Detect which cell encompasses the target text, then output its (x, y) center coordinate. 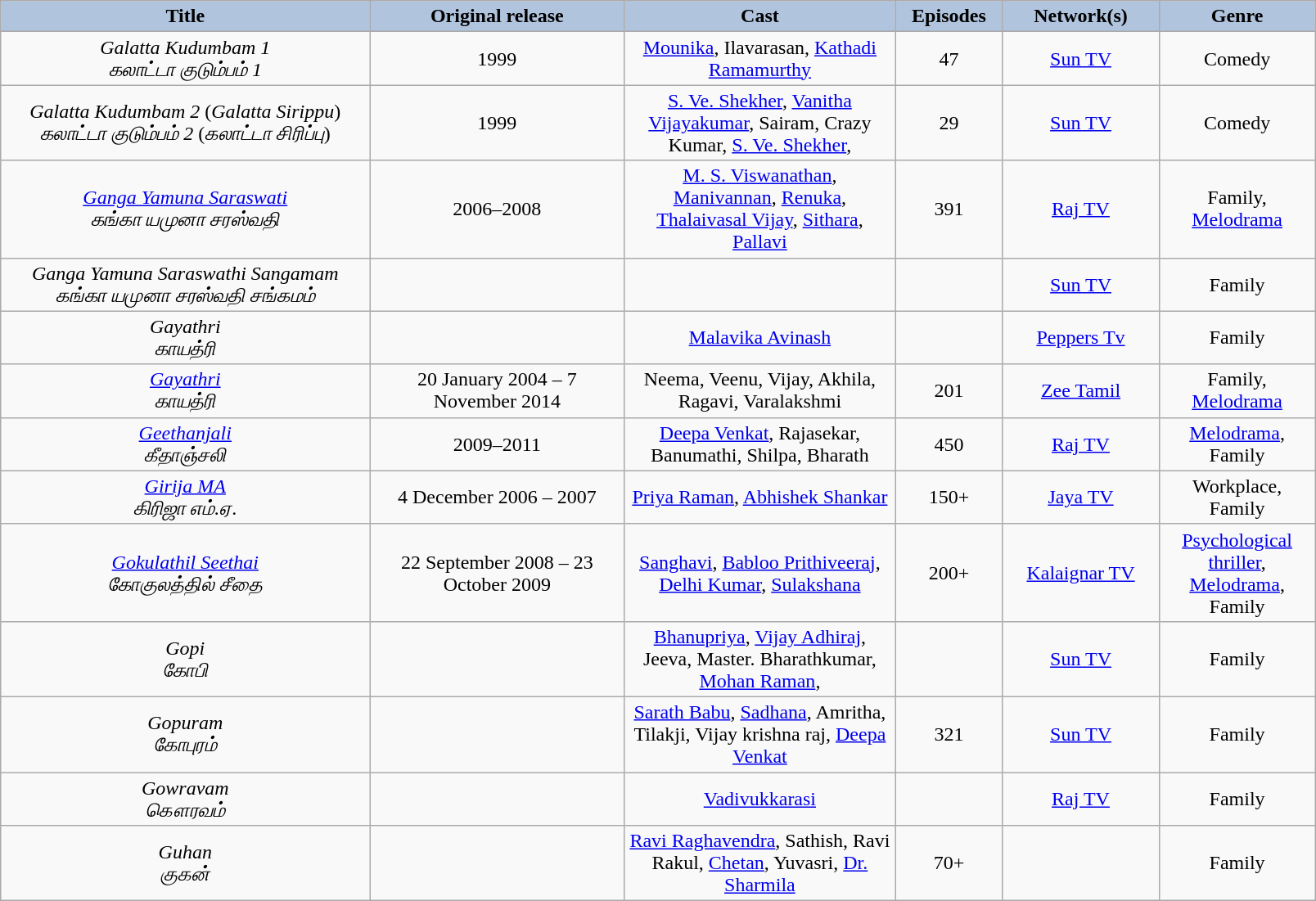
Ganga Yamuna Saraswathi Sangamam கங்கா யமுனா சரஸ்வதி சங்கமம் (185, 285)
Workplace, Family (1237, 498)
Deepa Venkat, Rajasekar, Banumathi, Shilpa, Bharath (759, 444)
2006–2008 (498, 209)
Bhanupriya, Vijay Adhiraj, Jeeva, Master. Bharathkumar, Mohan Raman, (759, 659)
Malavika Avinash (759, 337)
Original release (498, 16)
Jaya TV (1080, 498)
391 (949, 209)
Ravi Raghavendra, Sathish, Ravi Rakul, Chetan, Yuvasri, Dr. Sharmila (759, 863)
4 December 2006 – 2007 (498, 498)
200+ (949, 573)
Title (185, 16)
Vadivukkarasi (759, 799)
Cast (759, 16)
201 (949, 391)
Peppers Tv (1080, 337)
S. Ve. Shekher, Vanitha Vijayakumar, Sairam, Crazy Kumar, S. Ve. Shekher, (759, 123)
321 (949, 734)
Kalaignar TV (1080, 573)
Guhan குகன் (185, 863)
Gopuram கோபுரம் (185, 734)
150+ (949, 498)
20 January 2004 – 7 November 2014 (498, 391)
Galatta Kudumbam 2 (Galatta Sirippu) கலாட்டா குடும்பம் 2 (கலாட்டா சிரிப்பு) (185, 123)
Galatta Kudumbam 1 கலாட்டா குடும்பம் 1 (185, 59)
Gokulathil Seethai கோகுலத்தில் சீதை (185, 573)
Geethanjali கீதாஞ்சலி (185, 444)
29 (949, 123)
Gopi கோபி (185, 659)
Girija MA கிரிஜா எம்.ஏ. (185, 498)
Priya Raman, Abhishek Shankar (759, 498)
2009–2011 (498, 444)
Gowravam கௌரவம் (185, 799)
Genre (1237, 16)
Zee Tamil (1080, 391)
Melodrama, Family (1237, 444)
Network(s) (1080, 16)
Ganga Yamuna Saraswati கங்கா யமுனா சரஸ்வதி (185, 209)
70+ (949, 863)
M. S. Viswanathan, Manivannan, Renuka, Thalaivasal Vijay, Sithara, Pallavi (759, 209)
22 September 2008 – 23 October 2009 (498, 573)
Neema, Veenu, Vijay, Akhila, Ragavi, Varalakshmi (759, 391)
Sarath Babu, Sadhana, Amritha, Tilakji, Vijay krishna raj, Deepa Venkat (759, 734)
Sanghavi, Babloo Prithiveeraj, Delhi Kumar, Sulakshana (759, 573)
Psychological thriller, Melodrama, Family (1237, 573)
Episodes (949, 16)
Mounika, Ilavarasan, Kathadi Ramamurthy (759, 59)
47 (949, 59)
450 (949, 444)
